Scan for the cell matching the given text and deliver its [X, Y] coordinate at center. 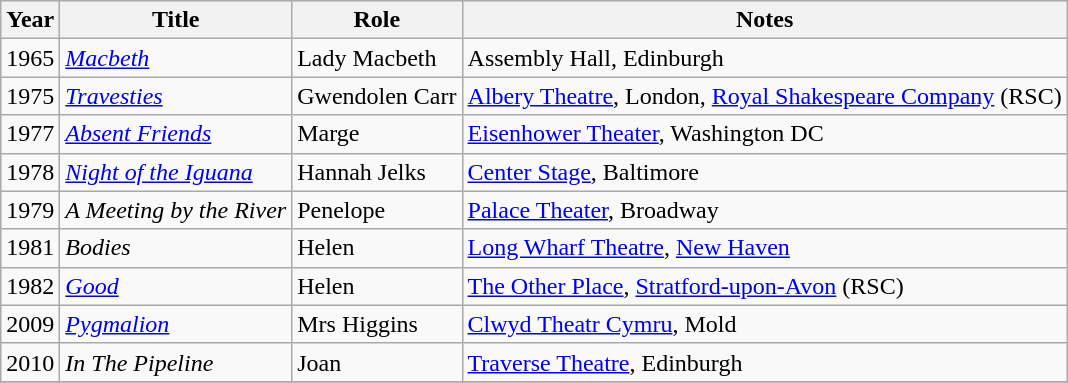
2010 [30, 362]
Absent Friends [176, 134]
Pygmalion [176, 324]
The Other Place, Stratford-upon-Avon (RSC) [764, 286]
Notes [764, 20]
1982 [30, 286]
1981 [30, 248]
1965 [30, 58]
Palace Theater, Broadway [764, 210]
1978 [30, 172]
Marge [377, 134]
Good [176, 286]
1977 [30, 134]
Role [377, 20]
In The Pipeline [176, 362]
Traverse Theatre, Edinburgh [764, 362]
Albery Theatre, London, Royal Shakespeare Company (RSC) [764, 96]
A Meeting by the River [176, 210]
Center Stage, Baltimore [764, 172]
1979 [30, 210]
2009 [30, 324]
Joan [377, 362]
1975 [30, 96]
Long Wharf Theatre, New Haven [764, 248]
Clwyd Theatr Cymru, Mold [764, 324]
Macbeth [176, 58]
Mrs Higgins [377, 324]
Year [30, 20]
Night of the Iguana [176, 172]
Eisenhower Theater, Washington DC [764, 134]
Bodies [176, 248]
Gwendolen Carr [377, 96]
Hannah Jelks [377, 172]
Travesties [176, 96]
Lady Macbeth [377, 58]
Title [176, 20]
Assembly Hall, Edinburgh [764, 58]
Penelope [377, 210]
